Pinpoint the cell where the given text exists, returning its (x, y) midpoint coordinate. 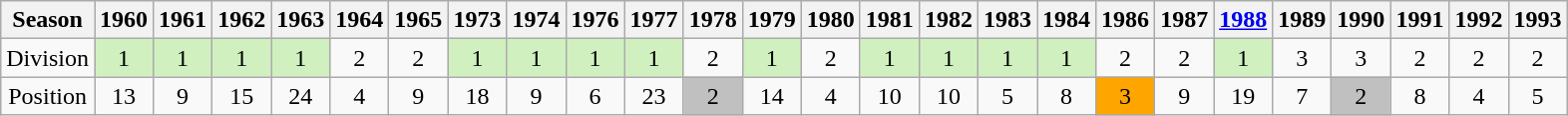
1982 (948, 20)
1974 (537, 20)
Position (48, 96)
1976 (594, 20)
1992 (1478, 20)
1973 (477, 20)
1987 (1185, 20)
1980 (830, 20)
1961 (184, 20)
7 (1303, 96)
1986 (1125, 20)
1979 (772, 20)
1989 (1303, 20)
1963 (301, 20)
24 (301, 96)
1960 (124, 20)
1977 (654, 20)
1965 (419, 20)
1993 (1538, 20)
1962 (241, 20)
Division (48, 58)
1978 (712, 20)
1990 (1361, 20)
1991 (1420, 20)
1984 (1067, 20)
19 (1243, 96)
13 (124, 96)
1983 (1007, 20)
14 (772, 96)
Season (48, 20)
15 (241, 96)
6 (594, 96)
18 (477, 96)
1981 (890, 20)
23 (654, 96)
1964 (359, 20)
1988 (1243, 20)
